Capture the cell that displays the provided text and extract its (x, y) central coordinate. 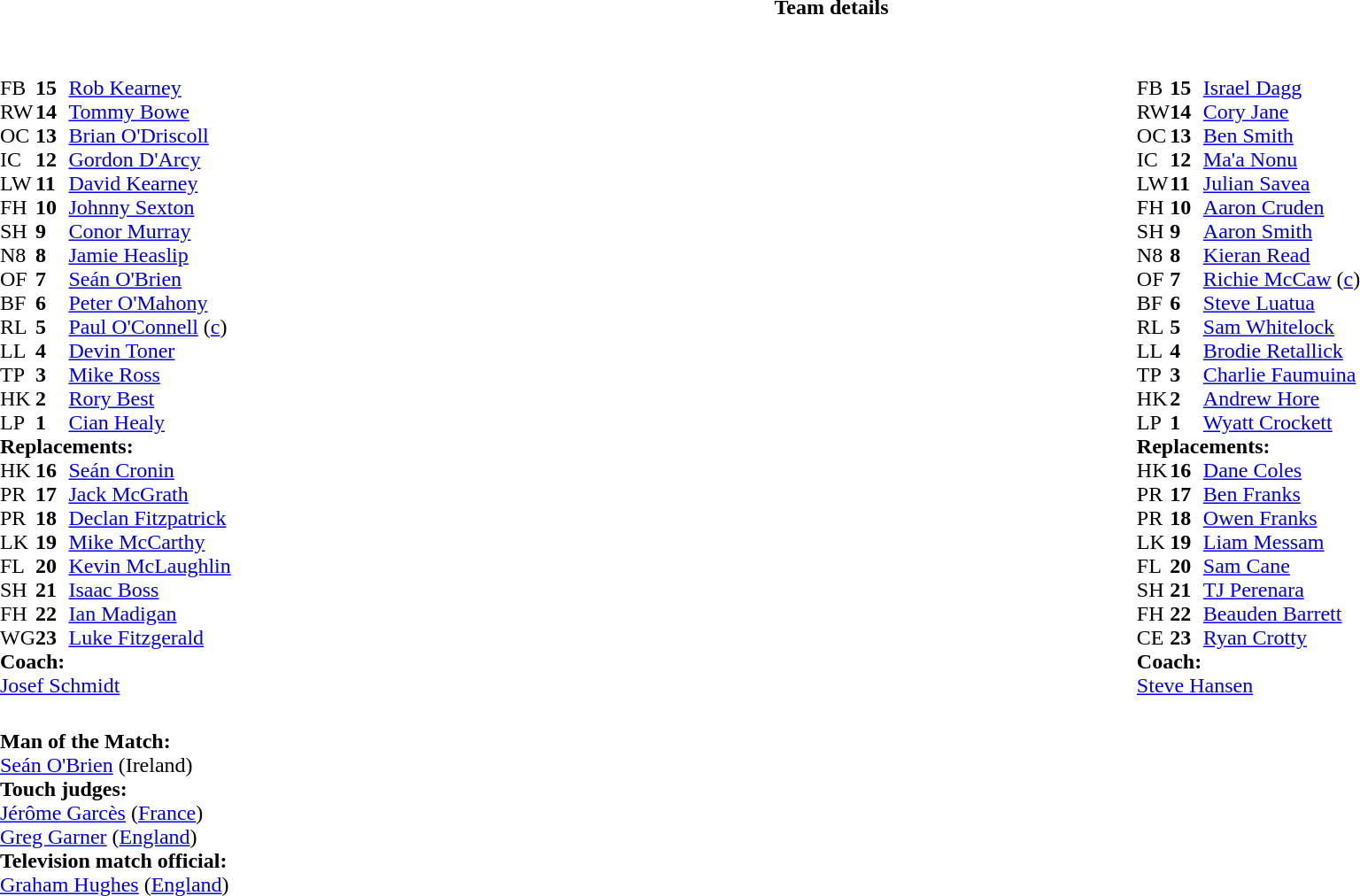
Cory Jane (1282, 112)
Beauden Barrett (1282, 614)
Liam Messam (1282, 542)
Kevin McLaughlin (149, 567)
Jamie Heaslip (149, 255)
Seán O'Brien (149, 280)
Steve Luatua (1282, 303)
Ian Madigan (149, 614)
Ma'a Nonu (1282, 159)
David Kearney (149, 184)
Seán Cronin (149, 471)
Mike Ross (149, 375)
WG (18, 637)
Julian Savea (1282, 184)
Conor Murray (149, 232)
Steve Hansen (1248, 685)
Cian Healy (149, 423)
Gordon D'Arcy (149, 159)
Rory Best (149, 398)
Rob Kearney (149, 89)
Kieran Read (1282, 255)
Andrew Hore (1282, 398)
Devin Toner (149, 351)
Charlie Faumuina (1282, 375)
Sam Cane (1282, 567)
Aaron Cruden (1282, 207)
Luke Fitzgerald (149, 637)
TJ Perenara (1282, 590)
Mike McCarthy (149, 542)
Richie McCaw (c) (1282, 280)
Isaac Boss (149, 590)
Johnny Sexton (149, 207)
Dane Coles (1282, 471)
Ryan Crotty (1282, 637)
Israel Dagg (1282, 89)
Ben Franks (1282, 494)
Aaron Smith (1282, 232)
Josef Schmidt (115, 685)
Brodie Retallick (1282, 351)
Tommy Bowe (149, 112)
Peter O'Mahony (149, 303)
Brian O'Driscoll (149, 136)
Owen Franks (1282, 519)
Paul O'Connell (c) (149, 328)
Jack McGrath (149, 494)
CE (1154, 637)
Declan Fitzpatrick (149, 519)
Sam Whitelock (1282, 328)
Wyatt Crockett (1282, 423)
Ben Smith (1282, 136)
